Extract the [x, y] coordinate from the center of the cell holding the provided text.  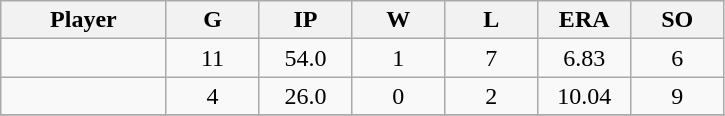
54.0 [306, 58]
10.04 [584, 96]
L [492, 20]
Player [84, 20]
G [212, 20]
6.83 [584, 58]
ERA [584, 20]
1 [398, 58]
4 [212, 96]
IP [306, 20]
6 [678, 58]
11 [212, 58]
W [398, 20]
26.0 [306, 96]
9 [678, 96]
SO [678, 20]
7 [492, 58]
2 [492, 96]
0 [398, 96]
